Pinpoint the cell where the given text exists, returning its [x, y] midpoint coordinate. 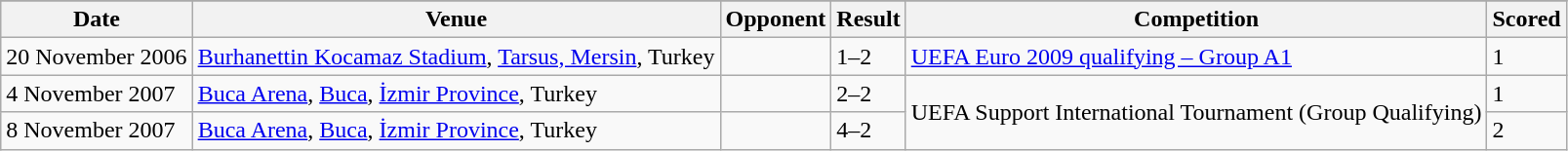
4 November 2007 [97, 94]
Competition [1196, 19]
2 [1526, 131]
4–2 [868, 131]
Burhanettin Kocamaz Stadium, Tarsus, Mersin, Turkey [457, 57]
Date [97, 19]
Venue [457, 19]
UEFA Support International Tournament (Group Qualifying) [1196, 112]
2–2 [868, 94]
20 November 2006 [97, 57]
Result [868, 19]
Opponent [776, 19]
Scored [1526, 19]
UEFA Euro 2009 qualifying – Group A1 [1196, 57]
8 November 2007 [97, 131]
1–2 [868, 57]
